Search for the cell housing the specified text and yield its [x, y] center coordinate. 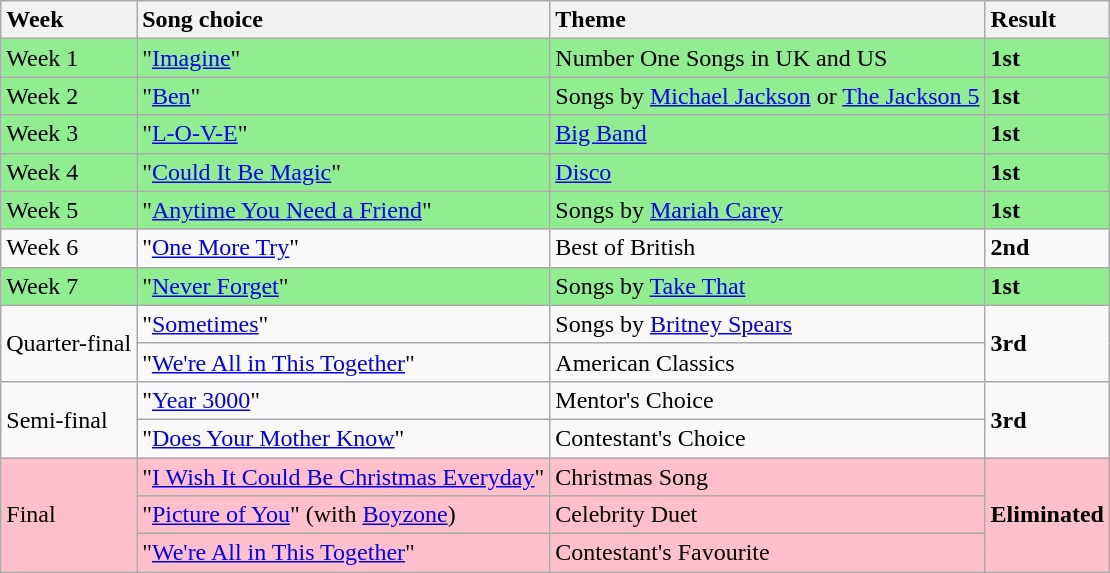
Week [69, 20]
Theme [768, 20]
Semi-final [69, 419]
"Could It Be Magic" [344, 172]
Final [69, 515]
"One More Try" [344, 248]
"Imagine" [344, 58]
Songs by Mariah Carey [768, 210]
Week 6 [69, 248]
Songs by Britney Spears [768, 324]
Best of British [768, 248]
Week 7 [69, 286]
Celebrity Duet [768, 515]
Songs by Michael Jackson or The Jackson 5 [768, 96]
Contestant's Favourite [768, 553]
Contestant's Choice [768, 438]
Song choice [344, 20]
Mentor's Choice [768, 400]
"Sometimes" [344, 324]
Big Band [768, 134]
Disco [768, 172]
"L-O-V-E" [344, 134]
2nd [1047, 248]
Eliminated [1047, 515]
Week 2 [69, 96]
"I Wish It Could Be Christmas Everyday" [344, 477]
Quarter-final [69, 343]
Week 3 [69, 134]
Number One Songs in UK and US [768, 58]
"Ben" [344, 96]
Songs by Take That [768, 286]
American Classics [768, 362]
"Year 3000" [344, 400]
Week 1 [69, 58]
"Never Forget" [344, 286]
Week 5 [69, 210]
Week 4 [69, 172]
"Anytime You Need a Friend" [344, 210]
Christmas Song [768, 477]
"Does Your Mother Know" [344, 438]
"Picture of You" (with Boyzone) [344, 515]
Result [1047, 20]
